For the text-containing cell, return its midpoint in (X, Y) coordinate format. 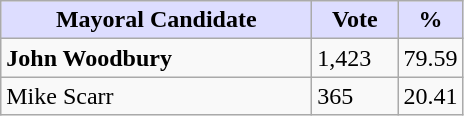
Mayoral Candidate (156, 20)
John Woodbury (156, 58)
365 (355, 96)
% (430, 20)
79.59 (430, 58)
Mike Scarr (156, 96)
1,423 (355, 58)
Vote (355, 20)
20.41 (430, 96)
